For the text-containing cell, return its midpoint in [X, Y] coordinate format. 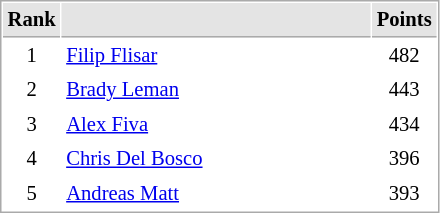
3 [32, 124]
443 [404, 90]
393 [404, 194]
Alex Fiva [216, 124]
Rank [32, 20]
Filip Flisar [216, 56]
5 [32, 194]
Brady Leman [216, 90]
434 [404, 124]
1 [32, 56]
Andreas Matt [216, 194]
Points [404, 20]
396 [404, 158]
482 [404, 56]
Chris Del Bosco [216, 158]
4 [32, 158]
2 [32, 90]
